Locate the cell with the specified text and output its [X, Y] center coordinate. 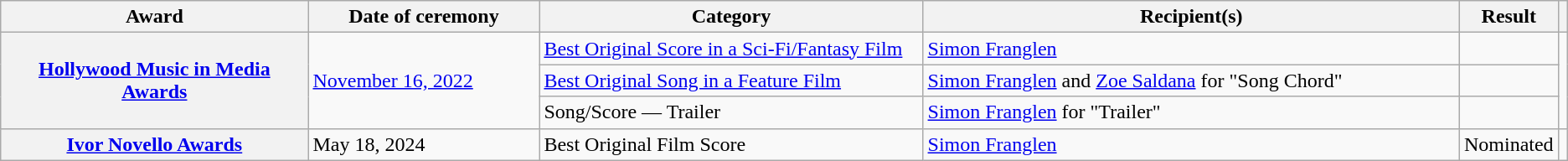
November 16, 2022 [424, 80]
Recipient(s) [1191, 17]
Date of ceremony [424, 17]
Hollywood Music in Media Awards [154, 80]
Award [154, 17]
Best Original Score in a Sci-Fi/Fantasy Film [731, 49]
May 18, 2024 [424, 144]
Song/Score — Trailer [731, 112]
Result [1509, 17]
Simon Franglen and Zoe Saldana for "Song Chord" [1191, 80]
Best Original Song in a Feature Film [731, 80]
Category [731, 17]
Ivor Novello Awards [154, 144]
Best Original Film Score [731, 144]
Nominated [1509, 144]
Simon Franglen for "Trailer" [1191, 112]
